For the text-containing cell, return its midpoint in [X, Y] coordinate format. 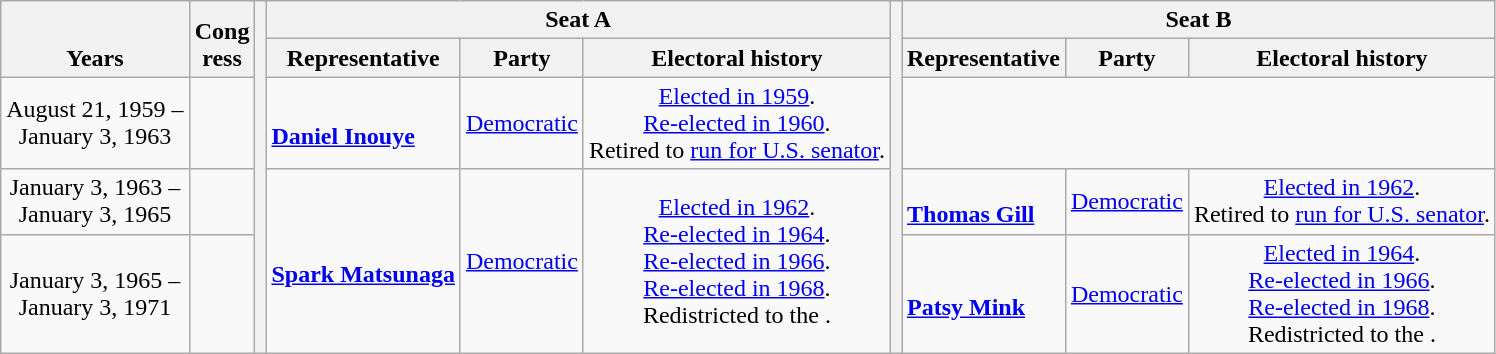
August 21, 1959 –January 3, 1963 [95, 123]
January 3, 1965 –January 3, 1971 [95, 294]
Elected in 1964.Re-elected in 1966.Re-elected in 1968.Redistricted to the . [1342, 294]
Elected in 1959.Re-elected in 1960.Retired to run for U.S. senator. [736, 123]
Thomas Gill [984, 202]
Years [95, 39]
Congress [222, 39]
Daniel Inouye [363, 123]
Seat A [578, 20]
January 3, 1963 –January 3, 1965 [95, 202]
Elected in 1962.Re-elected in 1964.Re-elected in 1966.Re-elected in 1968.Redistricted to the . [736, 261]
Seat B [1199, 20]
Elected in 1962.Retired to run for U.S. senator. [1342, 202]
Spark Matsunaga [363, 261]
Patsy Mink [984, 294]
